Return the (X, Y) coordinate for the center point of the cell that contains the specified text.  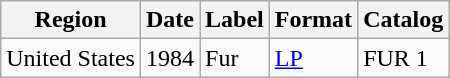
Format (313, 20)
FUR 1 (404, 58)
Label (235, 20)
Catalog (404, 20)
Fur (235, 58)
Date (170, 20)
Region (71, 20)
1984 (170, 58)
United States (71, 58)
LP (313, 58)
